Output the (x, y) coordinate of the center of the cell containing the given text.  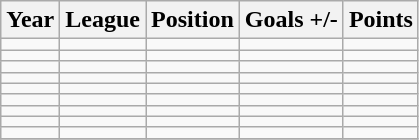
Goals +/- (291, 20)
Position (193, 20)
League (103, 20)
Year (30, 20)
Points (380, 20)
